Pinpoint the cell where the given text exists, returning its (X, Y) midpoint coordinate. 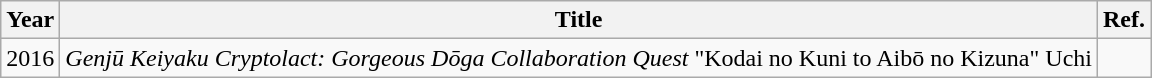
2016 (30, 58)
Year (30, 20)
Title (579, 20)
Ref. (1124, 20)
Genjū Keiyaku Cryptolact: Gorgeous Dōga Collaboration Quest "Kodai no Kuni to Aibō no Kizuna" Uchi (579, 58)
